Determine the [X, Y] coordinate at the center of the cell enclosing the given text.  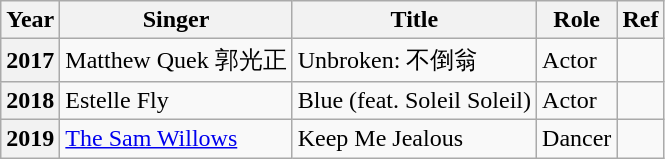
Title [414, 20]
Singer [176, 20]
Year [30, 20]
Unbroken: 不倒翁 [414, 60]
2017 [30, 60]
Estelle Fly [176, 100]
Role [577, 20]
Keep Me Jealous [414, 138]
2019 [30, 138]
2018 [30, 100]
Ref [640, 20]
Dancer [577, 138]
Matthew Quek 郭光正 [176, 60]
The Sam Willows [176, 138]
Blue (feat. Soleil Soleil) [414, 100]
